Locate the cell with the specified text and output its [x, y] center coordinate. 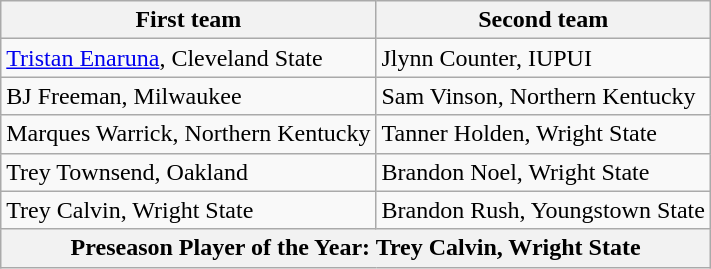
Brandon Rush, Youngstown State [543, 210]
Tanner Holden, Wright State [543, 134]
Tristan Enaruna, Cleveland State [188, 58]
Marques Warrick, Northern Kentucky [188, 134]
Preseason Player of the Year: Trey Calvin, Wright State [356, 248]
Trey Calvin, Wright State [188, 210]
First team [188, 20]
Brandon Noel, Wright State [543, 172]
Jlynn Counter, IUPUI [543, 58]
Second team [543, 20]
Trey Townsend, Oakland [188, 172]
Sam Vinson, Northern Kentucky [543, 96]
BJ Freeman, Milwaukee [188, 96]
